Pinpoint the cell where the given text exists, returning its [X, Y] midpoint coordinate. 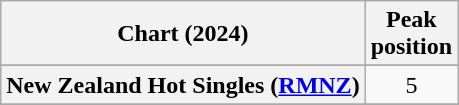
New Zealand Hot Singles (RMNZ) [183, 85]
Peakposition [411, 34]
5 [411, 85]
Chart (2024) [183, 34]
